Find where the given text appears and provide that cell's center as (X, Y) coordinate. 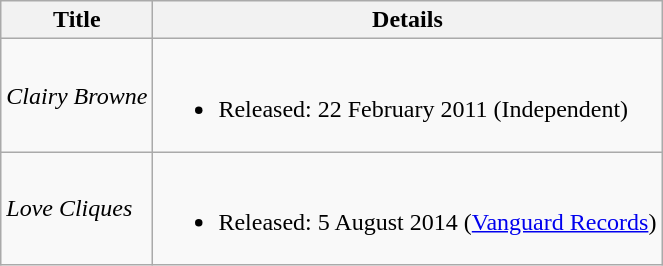
Love Cliques (77, 208)
Released: 5 August 2014 (Vanguard Records) (408, 208)
Released: 22 February 2011 (Independent) (408, 96)
Details (408, 20)
Title (77, 20)
Clairy Browne (77, 96)
